Identify which cell holds the provided text, then report its (x, y) central coordinate. 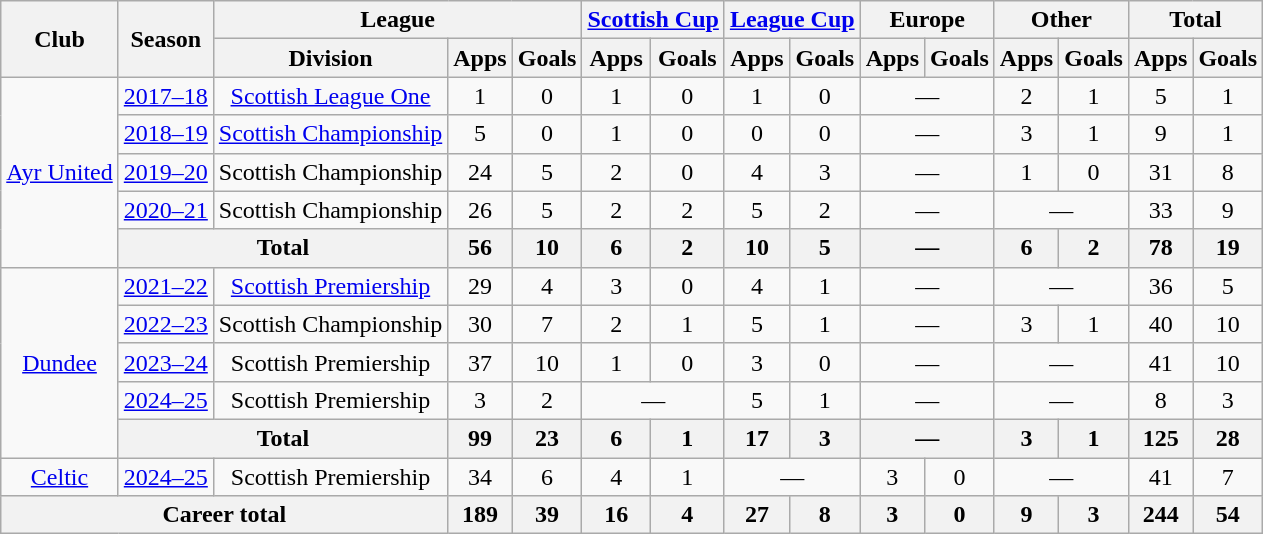
244 (1160, 515)
31 (1160, 172)
39 (547, 515)
28 (1228, 438)
Season (166, 39)
37 (480, 362)
16 (616, 515)
30 (480, 324)
99 (480, 438)
League (398, 20)
Club (60, 39)
54 (1228, 515)
Ayr United (60, 172)
26 (480, 210)
2018–19 (166, 134)
27 (756, 515)
23 (547, 438)
2023–24 (166, 362)
33 (1160, 210)
24 (480, 172)
Europe (927, 20)
56 (480, 248)
29 (480, 286)
78 (1160, 248)
2022–23 (166, 324)
17 (756, 438)
2019–20 (166, 172)
19 (1228, 248)
Career total (224, 515)
2020–21 (166, 210)
40 (1160, 324)
36 (1160, 286)
Scottish Cup (653, 20)
Celtic (60, 477)
189 (480, 515)
34 (480, 477)
Dundee (60, 362)
2021–22 (166, 286)
Scottish League One (330, 96)
League Cup (792, 20)
Other (1061, 20)
2017–18 (166, 96)
125 (1160, 438)
Division (330, 58)
